Scan for the cell matching the given text and deliver its (X, Y) coordinate at center. 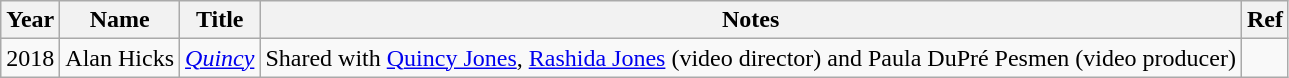
Year (30, 20)
2018 (30, 58)
Quincy (220, 58)
Name (120, 20)
Title (220, 20)
Ref (1264, 20)
Alan Hicks (120, 58)
Notes (751, 20)
Shared with Quincy Jones, Rashida Jones (video director) and Paula DuPré Pesmen (video producer) (751, 58)
